Provide the [X, Y] coordinate of the cell's center where the given text is located.  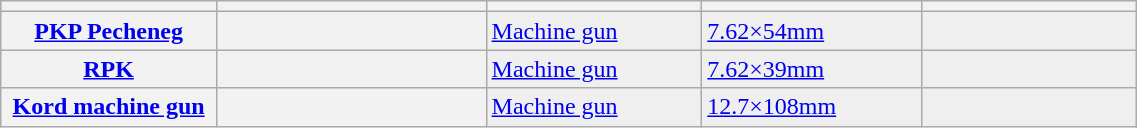
12.7×108mm [812, 107]
7.62×54mm [812, 31]
RPK [109, 69]
Kord machine gun [109, 107]
PKP Pecheneg [109, 31]
7.62×39mm [812, 69]
